Determine the [X, Y] coordinate at the center of the cell enclosing the given text.  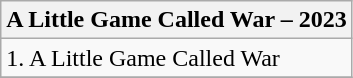
A Little Game Called War – 2023 [176, 20]
1. A Little Game Called War [176, 58]
